Locate the cell with the specified text and output its [x, y] center coordinate. 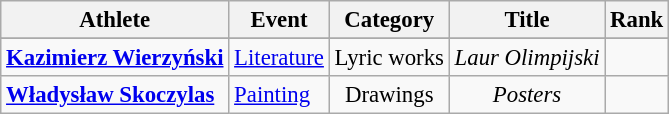
Rank [637, 20]
Władysław Skoczylas [115, 95]
Painting [279, 95]
Event [279, 20]
Posters [527, 95]
Literature [279, 58]
Drawings [389, 95]
Laur Olimpijski [527, 58]
Lyric works [389, 58]
Kazimierz Wierzyński [115, 58]
Athlete [115, 20]
Category [389, 20]
Title [527, 20]
